Extract the (x, y) coordinate from the center of the cell holding the provided text.  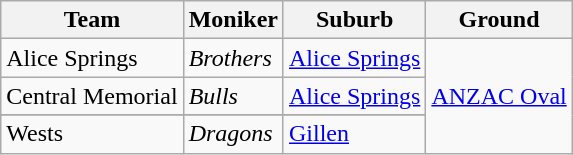
ANZAC Oval (499, 96)
Gillen (354, 134)
Ground (499, 20)
Wests (92, 134)
Dragons (233, 134)
Suburb (354, 20)
Team (92, 20)
Central Memorial (92, 96)
Moniker (233, 20)
Brothers (233, 58)
Bulls (233, 96)
